Scan for the cell matching the given text and deliver its (x, y) coordinate at center. 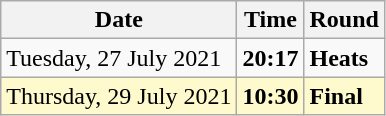
Heats (344, 58)
Round (344, 20)
Tuesday, 27 July 2021 (119, 58)
Final (344, 96)
Time (270, 20)
Date (119, 20)
10:30 (270, 96)
Thursday, 29 July 2021 (119, 96)
20:17 (270, 58)
